Scan for the cell matching the given text and deliver its (x, y) coordinate at center. 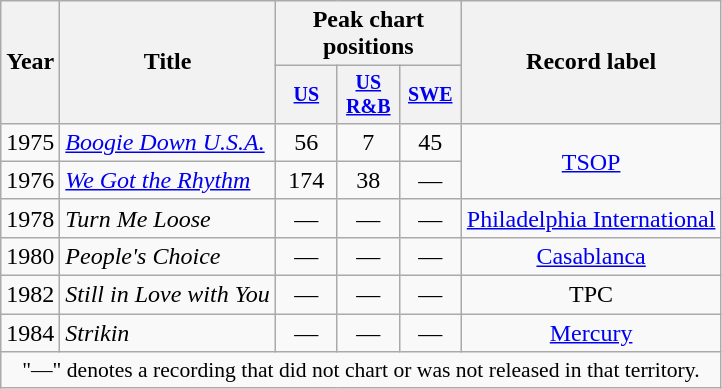
We Got the Rhythm (168, 180)
45 (430, 142)
1976 (30, 180)
Peak chart positions (368, 34)
Philadelphia International (591, 218)
US (306, 94)
USR&B (368, 94)
TSOP (591, 161)
38 (368, 180)
"—" denotes a recording that did not chart or was not released in that territory. (361, 370)
1982 (30, 295)
People's Choice (168, 256)
56 (306, 142)
Strikin (168, 333)
Mercury (591, 333)
1975 (30, 142)
Casablanca (591, 256)
1984 (30, 333)
1978 (30, 218)
TPC (591, 295)
Boogie Down U.S.A. (168, 142)
7 (368, 142)
Turn Me Loose (168, 218)
174 (306, 180)
Still in Love with You (168, 295)
Year (30, 62)
1980 (30, 256)
SWE (430, 94)
Title (168, 62)
Record label (591, 62)
